Detect which cell encompasses the target text, then output its (x, y) center coordinate. 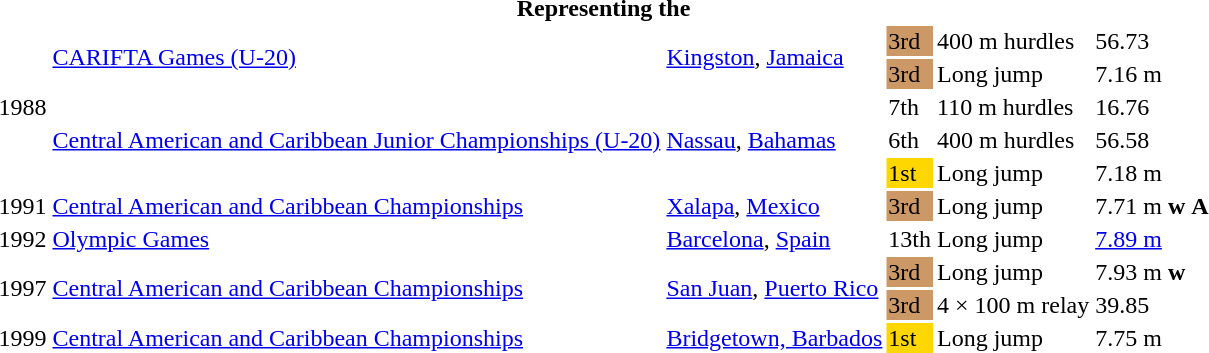
Barcelona, Spain (774, 239)
CARIFTA Games (U-20) (356, 58)
Kingston, Jamaica (774, 58)
110 m hurdles (1014, 107)
13th (910, 239)
Xalapa, Mexico (774, 206)
Nassau, Bahamas (774, 140)
4 × 100 m relay (1014, 305)
6th (910, 140)
Olympic Games (356, 239)
San Juan, Puerto Rico (774, 288)
Central American and Caribbean Junior Championships (U-20) (356, 140)
Bridgetown, Barbados (774, 338)
7th (910, 107)
